Locate the cell with the specified text and output its [X, Y] center coordinate. 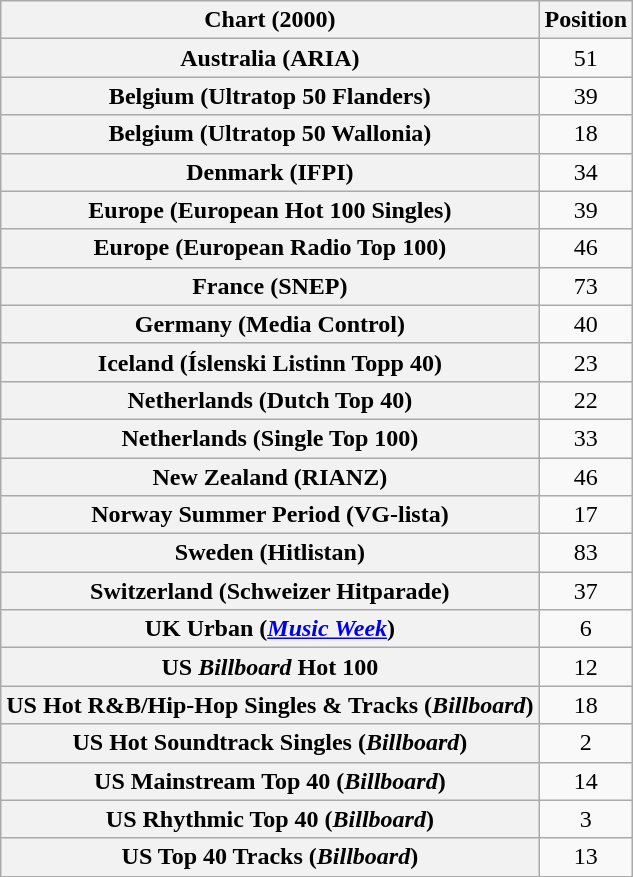
33 [586, 438]
37 [586, 591]
Netherlands (Dutch Top 40) [270, 400]
Belgium (Ultratop 50 Flanders) [270, 96]
US Mainstream Top 40 (Billboard) [270, 781]
Europe (European Radio Top 100) [270, 248]
US Hot R&B/Hip-Hop Singles & Tracks (Billboard) [270, 705]
23 [586, 362]
US Billboard Hot 100 [270, 667]
Position [586, 20]
Netherlands (Single Top 100) [270, 438]
France (SNEP) [270, 286]
US Hot Soundtrack Singles (Billboard) [270, 743]
US Rhythmic Top 40 (Billboard) [270, 819]
Sweden (Hitlistan) [270, 553]
12 [586, 667]
22 [586, 400]
Denmark (IFPI) [270, 172]
Belgium (Ultratop 50 Wallonia) [270, 134]
Australia (ARIA) [270, 58]
14 [586, 781]
Norway Summer Period (VG-lista) [270, 515]
Switzerland (Schweizer Hitparade) [270, 591]
Chart (2000) [270, 20]
US Top 40 Tracks (Billboard) [270, 857]
6 [586, 629]
83 [586, 553]
40 [586, 324]
3 [586, 819]
New Zealand (RIANZ) [270, 477]
73 [586, 286]
51 [586, 58]
2 [586, 743]
13 [586, 857]
17 [586, 515]
Europe (European Hot 100 Singles) [270, 210]
34 [586, 172]
UK Urban (Music Week) [270, 629]
Germany (Media Control) [270, 324]
Iceland (Íslenski Listinn Topp 40) [270, 362]
